Pinpoint the cell where the given text exists, returning its [x, y] midpoint coordinate. 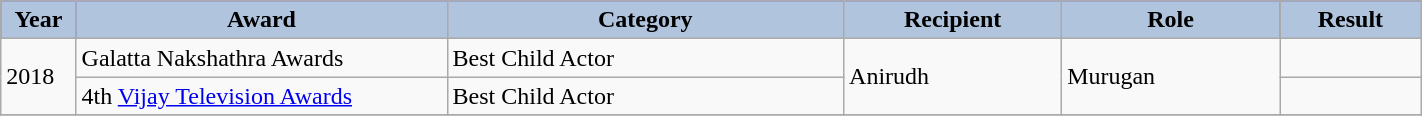
Anirudh [953, 77]
Year [38, 20]
Murugan [1171, 77]
Recipient [953, 20]
4th Vijay Television Awards [262, 96]
Award [262, 20]
2018 [38, 77]
Result [1351, 20]
Galatta Nakshathra Awards [262, 58]
Role [1171, 20]
Category [646, 20]
